Detect which cell encompasses the target text, then output its (x, y) center coordinate. 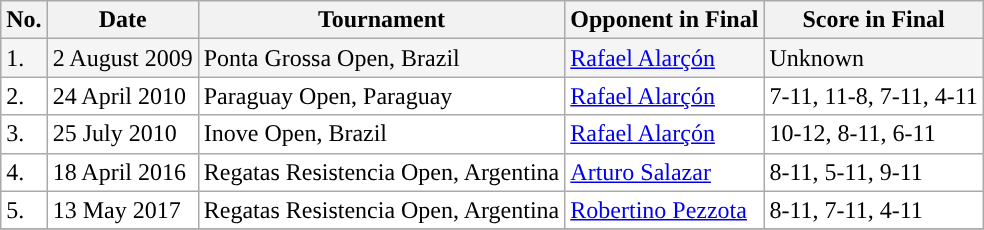
24 April 2010 (122, 96)
13 May 2017 (122, 210)
5. (24, 210)
No. (24, 20)
Inove Open, Brazil (382, 134)
4. (24, 172)
Robertino Pezzota (664, 210)
Unknown (874, 58)
1. (24, 58)
7-11, 11-8, 7-11, 4-11 (874, 96)
Opponent in Final (664, 20)
Ponta Grossa Open, Brazil (382, 58)
25 July 2010 (122, 134)
8-11, 5-11, 9-11 (874, 172)
8-11, 7-11, 4-11 (874, 210)
Arturo Salazar (664, 172)
3. (24, 134)
18 April 2016 (122, 172)
10-12, 8-11, 6-11 (874, 134)
Score in Final (874, 20)
2. (24, 96)
Paraguay Open, Paraguay (382, 96)
Date (122, 20)
2 August 2009 (122, 58)
Tournament (382, 20)
